Identify which cell holds the provided text, then report its (x, y) central coordinate. 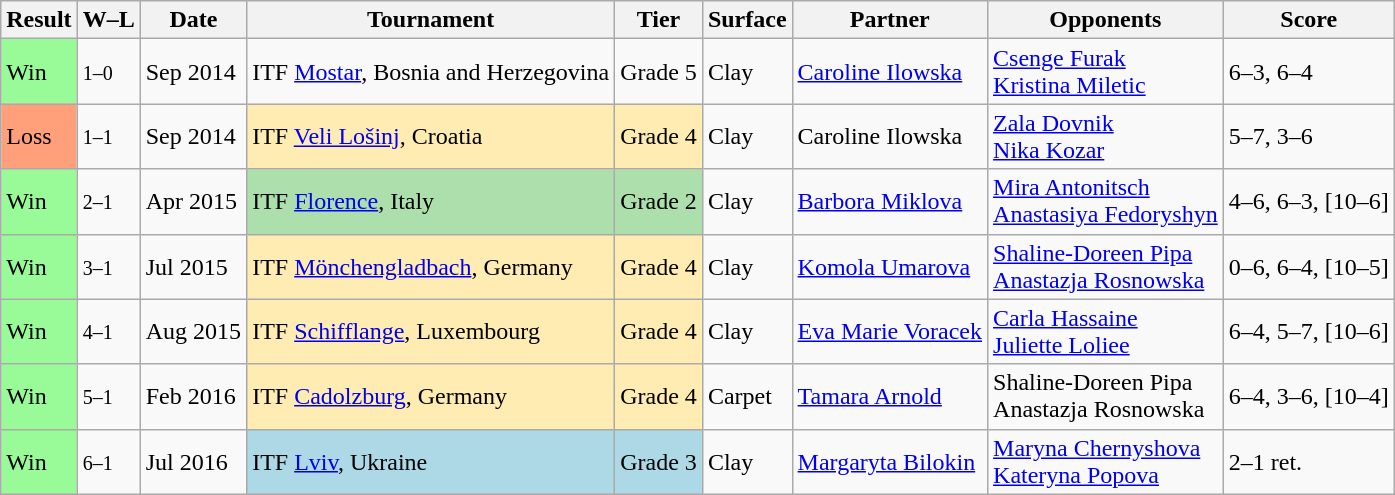
Grade 3 (659, 462)
Csenge Furak Kristina Miletic (1106, 72)
1–1 (108, 136)
0–6, 6–4, [10–5] (1308, 266)
Partner (890, 20)
Carla Hassaine Juliette Loliee (1106, 332)
Opponents (1106, 20)
Zala Dovnik Nika Kozar (1106, 136)
Mira Antonitsch Anastasiya Fedoryshyn (1106, 202)
6–4, 3–6, [10–4] (1308, 396)
4–1 (108, 332)
ITF Lviv, Ukraine (431, 462)
Margaryta Bilokin (890, 462)
Jul 2015 (193, 266)
Barbora Miklova (890, 202)
Result (39, 20)
Carpet (747, 396)
5–1 (108, 396)
ITF Veli Lošinj, Croatia (431, 136)
ITF Cadolzburg, Germany (431, 396)
ITF Schifflange, Luxembourg (431, 332)
6–1 (108, 462)
Komola Umarova (890, 266)
ITF Florence, Italy (431, 202)
Tier (659, 20)
Apr 2015 (193, 202)
Maryna Chernyshova Kateryna Popova (1106, 462)
Jul 2016 (193, 462)
Grade 2 (659, 202)
2–1 (108, 202)
Aug 2015 (193, 332)
Tamara Arnold (890, 396)
W–L (108, 20)
1–0 (108, 72)
6–3, 6–4 (1308, 72)
3–1 (108, 266)
Score (1308, 20)
Feb 2016 (193, 396)
Tournament (431, 20)
2–1 ret. (1308, 462)
6–4, 5–7, [10–6] (1308, 332)
Surface (747, 20)
5–7, 3–6 (1308, 136)
ITF Mönchengladbach, Germany (431, 266)
Grade 5 (659, 72)
Loss (39, 136)
4–6, 6–3, [10–6] (1308, 202)
ITF Mostar, Bosnia and Herzegovina (431, 72)
Date (193, 20)
Eva Marie Voracek (890, 332)
